For the text-containing cell, return its midpoint in (x, y) coordinate format. 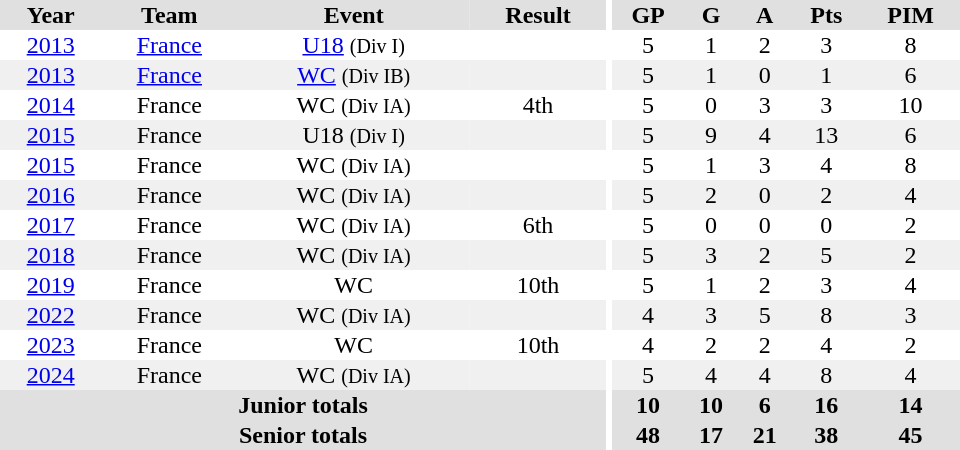
13 (827, 135)
2018 (50, 255)
Year (50, 15)
21 (765, 435)
45 (910, 435)
17 (711, 435)
PIM (910, 15)
4th (538, 105)
2014 (50, 105)
2017 (50, 225)
Team (169, 15)
38 (827, 435)
6th (538, 225)
2022 (50, 315)
GP (648, 15)
Pts (827, 15)
Event (354, 15)
Senior totals (303, 435)
Result (538, 15)
2016 (50, 195)
2019 (50, 285)
14 (910, 405)
A (765, 15)
9 (711, 135)
48 (648, 435)
16 (827, 405)
WC (Div IB) (354, 75)
2023 (50, 345)
G (711, 15)
Junior totals (303, 405)
2024 (50, 375)
